Output the (x, y) coordinate of the center of the cell containing the given text.  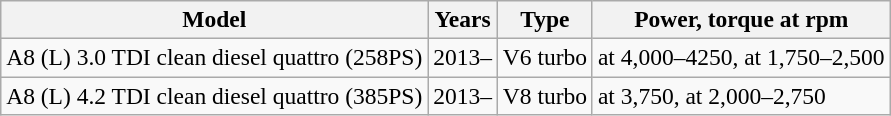
Type (544, 19)
Power, torque at rpm (741, 19)
Years (463, 19)
A8 (L) 4.2 TDI clean diesel quattro (385PS) (214, 95)
Model (214, 19)
V6 turbo (544, 57)
at 4,000–4250, at 1,750–2,500 (741, 57)
V8 turbo (544, 95)
A8 (L) 3.0 TDI clean diesel quattro (258PS) (214, 57)
at 3,750, at 2,000–2,750 (741, 95)
